Pinpoint the cell where the given text exists, returning its (x, y) midpoint coordinate. 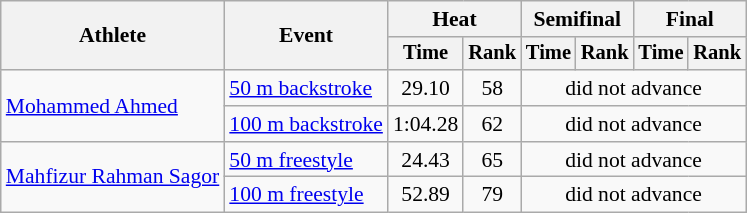
58 (492, 88)
65 (492, 160)
Heat (454, 19)
Mahfizur Rahman Sagor (113, 178)
Semifinal (577, 19)
50 m freestyle (306, 160)
24.43 (426, 160)
Event (306, 36)
Mohammed Ahmed (113, 106)
100 m freestyle (306, 195)
62 (492, 124)
50 m backstroke (306, 88)
Athlete (113, 36)
100 m backstroke (306, 124)
Final (689, 19)
1:04.28 (426, 124)
79 (492, 195)
52.89 (426, 195)
29.10 (426, 88)
